Extract the (x, y) coordinate from the center of the cell holding the provided text.  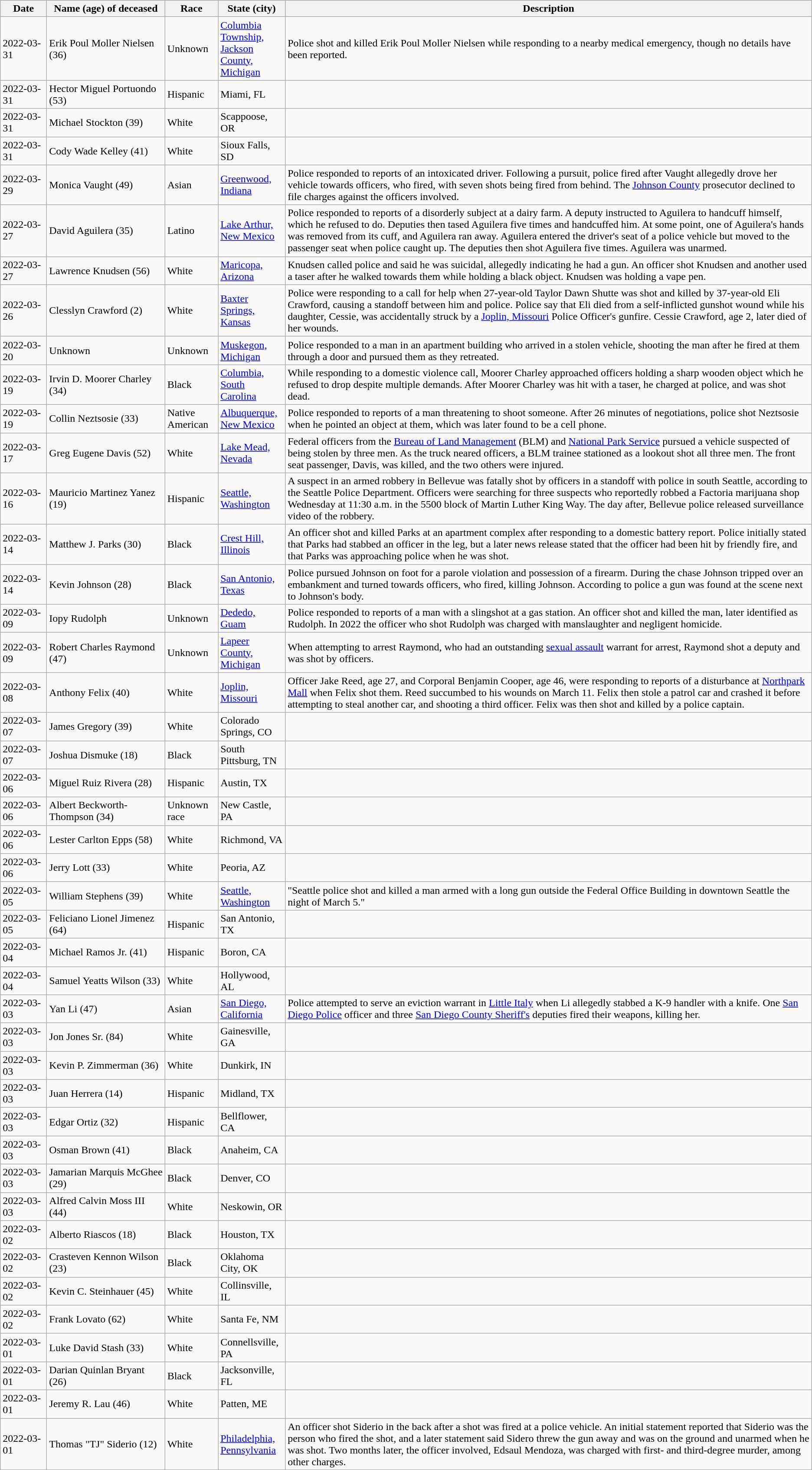
Lake Mead, Nevada (252, 453)
Peoria, AZ (252, 868)
Cody Wade Kelley (41) (106, 151)
Kevin P. Zimmerman (36) (106, 1066)
Denver, CO (252, 1178)
Maricopa, Arizona (252, 271)
Michael Stockton (39) (106, 122)
San Antonio, TX (252, 924)
Connellsville, PA (252, 1348)
Columbia, South Carolina (252, 384)
Edgar Ortiz (32) (106, 1122)
David Aguilera (35) (106, 231)
Jerry Lott (33) (106, 868)
Anaheim, CA (252, 1150)
Richmond, VA (252, 839)
Greg Eugene Davis (52) (106, 453)
San Diego, California (252, 1009)
Samuel Yeatts Wilson (33) (106, 981)
2022-03-29 (23, 185)
Kevin Johnson (28) (106, 584)
2022-03-16 (23, 499)
When attempting to arrest Raymond, who had an outstanding sexual assault warrant for arrest, Raymond shot a deputy and was shot by officers. (549, 653)
Frank Lovato (62) (106, 1319)
Miguel Ruiz Rivera (28) (106, 783)
Erik Poul Moller Nielsen (36) (106, 49)
Joshua Dismuke (18) (106, 755)
Jamarian Marquis McGhee (29) (106, 1178)
Miami, FL (252, 95)
Iopy Rudolph (106, 619)
Matthew J. Parks (30) (106, 545)
Anthony Felix (40) (106, 692)
Albuquerque, New Mexico (252, 418)
Scappoose, OR (252, 122)
Michael Ramos Jr. (41) (106, 952)
Muskegon, Michigan (252, 351)
Houston, TX (252, 1235)
Columbia Township, Jackson County, Michigan (252, 49)
State (city) (252, 9)
Robert Charles Raymond (47) (106, 653)
2022-03-08 (23, 692)
Baxter Springs, Kansas (252, 311)
Colorado Springs, CO (252, 726)
Gainesville, GA (252, 1037)
Native American (191, 418)
New Castle, PA (252, 811)
Boron, CA (252, 952)
Feliciano Lionel Jimenez (64) (106, 924)
Police shot and killed Erik Poul Moller Nielsen while responding to a nearby medical emergency, though no details have been reported. (549, 49)
Midland, TX (252, 1093)
Irvin D. Moorer Charley (34) (106, 384)
Oklahoma City, OK (252, 1263)
Neskowin, OR (252, 1206)
Crasteven Kennon Wilson (23) (106, 1263)
Albert Beckworth-Thompson (34) (106, 811)
Clesslyn Crawford (2) (106, 311)
Thomas "TJ" Siderio (12) (106, 1444)
Lapeer County, Michigan (252, 653)
Dunkirk, IN (252, 1066)
Race (191, 9)
Latino (191, 231)
Hector Miguel Portuondo (53) (106, 95)
Joplin, Missouri (252, 692)
Patten, ME (252, 1404)
Name (age) of deceased (106, 9)
Crest Hill, Illinois (252, 545)
Philadelphia, Pennsylvania (252, 1444)
Bellflower, CA (252, 1122)
Description (549, 9)
South Pittsburg, TN (252, 755)
Unknown race (191, 811)
Jacksonville, FL (252, 1375)
Jeremy R. Lau (46) (106, 1404)
Osman Brown (41) (106, 1150)
Date (23, 9)
Lake Arthur, New Mexico (252, 231)
Juan Herrera (14) (106, 1093)
Greenwood, Indiana (252, 185)
Hollywood, AL (252, 981)
Santa Fe, NM (252, 1319)
2022-03-17 (23, 453)
2022-03-26 (23, 311)
Austin, TX (252, 783)
Alfred Calvin Moss III (44) (106, 1206)
Lawrence Knudsen (56) (106, 271)
Collinsville, IL (252, 1291)
Darian Quinlan Bryant (26) (106, 1375)
"Seattle police shot and killed a man armed with a long gun outside the Federal Office Building in downtown Seattle the night of March 5." (549, 896)
Dededo, Guam (252, 619)
James Gregory (39) (106, 726)
William Stephens (39) (106, 896)
Lester Carlton Epps (58) (106, 839)
Yan Li (47) (106, 1009)
Luke David Stash (33) (106, 1348)
Alberto Riascos (18) (106, 1235)
Mauricio Martinez Yanez (19) (106, 499)
Jon Jones Sr. (84) (106, 1037)
Kevin C. Steinhauer (45) (106, 1291)
Monica Vaught (49) (106, 185)
San Antonio, Texas (252, 584)
Sioux Falls, SD (252, 151)
2022-03-20 (23, 351)
Collin Neztsosie (33) (106, 418)
